Extract the [x, y] coordinate from the center of the cell holding the provided text.  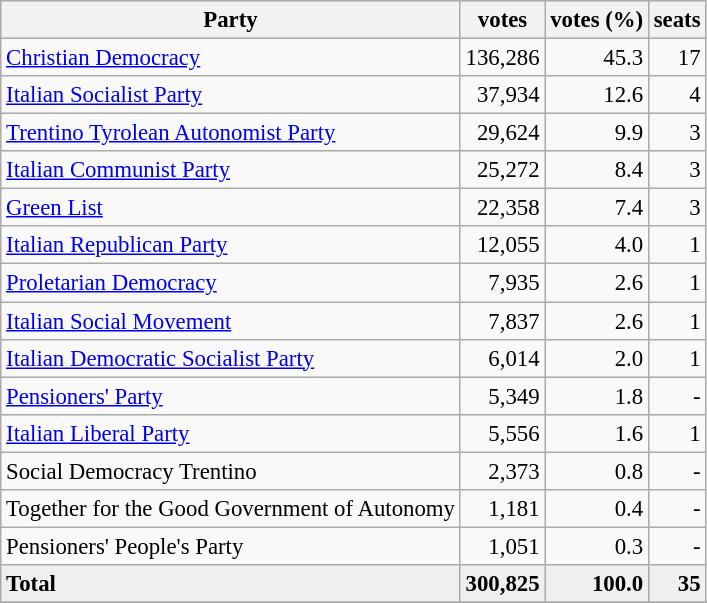
25,272 [502, 170]
Green List [230, 208]
300,825 [502, 584]
8.4 [597, 170]
7.4 [597, 208]
5,349 [502, 396]
7,935 [502, 283]
100.0 [597, 584]
2,373 [502, 471]
136,286 [502, 58]
7,837 [502, 321]
4.0 [597, 245]
0.3 [597, 546]
Pensioners' Party [230, 396]
45.3 [597, 58]
29,624 [502, 133]
Italian Democratic Socialist Party [230, 358]
22,358 [502, 208]
35 [676, 584]
37,934 [502, 95]
1.6 [597, 433]
seats [676, 20]
1,181 [502, 509]
Italian Socialist Party [230, 95]
Italian Liberal Party [230, 433]
Christian Democracy [230, 58]
Pensioners' People's Party [230, 546]
12,055 [502, 245]
0.4 [597, 509]
1.8 [597, 396]
4 [676, 95]
Together for the Good Government of Autonomy [230, 509]
6,014 [502, 358]
0.8 [597, 471]
Italian Social Movement [230, 321]
5,556 [502, 433]
17 [676, 58]
Party [230, 20]
Italian Republican Party [230, 245]
Social Democracy Trentino [230, 471]
votes (%) [597, 20]
Proletarian Democracy [230, 283]
9.9 [597, 133]
2.0 [597, 358]
Trentino Tyrolean Autonomist Party [230, 133]
votes [502, 20]
Total [230, 584]
12.6 [597, 95]
1,051 [502, 546]
Italian Communist Party [230, 170]
